From the cell containing the given text, extract its center point as [X, Y] coordinate. 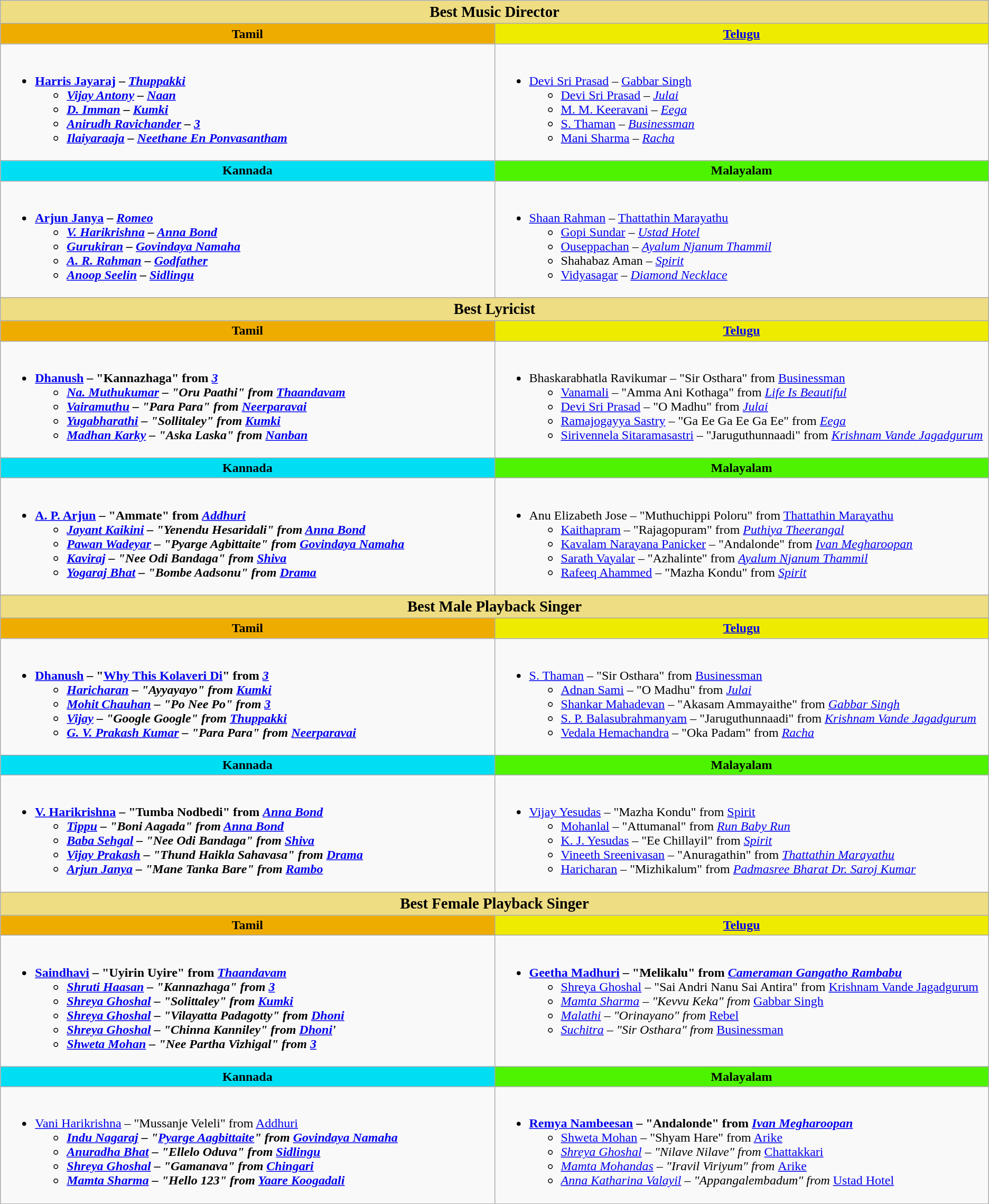
Devi Sri Prasad – Gabbar SinghDevi Sri Prasad – JulaiM. M. Keeravani – EegaS. Thaman – BusinessmanMani Sharma – Racha [742, 103]
Shaan Rahman – Thattathin MarayathuGopi Sundar – Ustad HotelOuseppachan – Ayalum Njanum ThammilShahabaz Aman – SpiritVidyasagar – Diamond Necklace [742, 239]
Best Lyricist [494, 309]
Harris Jayaraj – ThuppakkiVijay Antony – NaanD. Imman – KumkiAnirudh Ravichander – 3Ilaiyaraaja – Neethane En Ponvasantham [247, 103]
Best Music Director [494, 12]
Best Male Playback Singer [494, 606]
Arjun Janya – RomeoV. Harikrishna – Anna BondGurukiran – Govindaya NamahaA. R. Rahman – GodfatherAnoop Seelin – Sidlingu [247, 239]
Best Female Playback Singer [494, 904]
